For the text-containing cell, return its midpoint in (x, y) coordinate format. 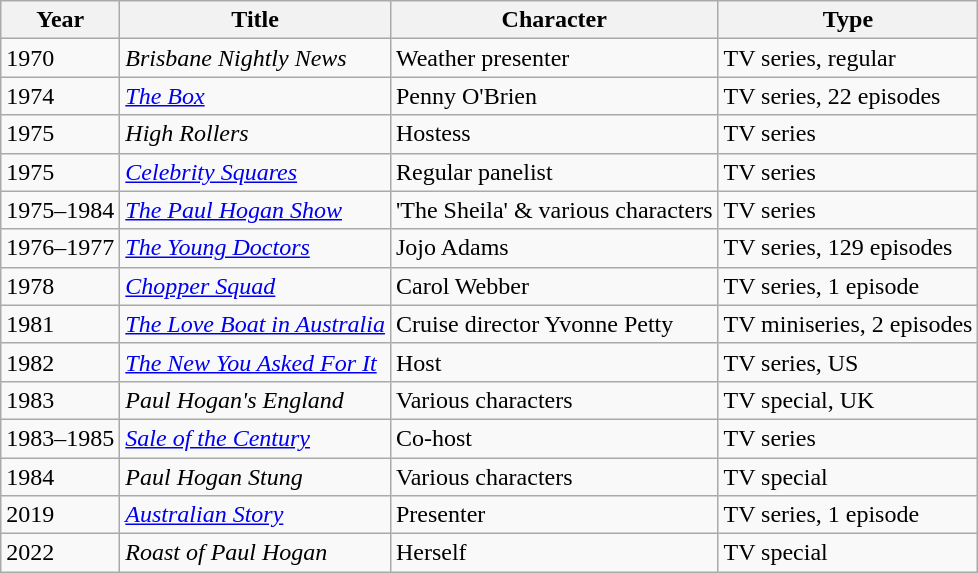
Weather presenter (554, 58)
Type (848, 20)
The Love Boat in Australia (256, 324)
The Paul Hogan Show (256, 210)
1982 (60, 362)
1975–1984 (60, 210)
Character (554, 20)
Host (554, 362)
Herself (554, 553)
TV series, regular (848, 58)
Paul Hogan's England (256, 400)
The New You Asked For It (256, 362)
TV series, 129 episodes (848, 248)
Roast of Paul Hogan (256, 553)
Jojo Adams (554, 248)
1974 (60, 96)
Celebrity Squares (256, 172)
2022 (60, 553)
Cruise director Yvonne Petty (554, 324)
2019 (60, 515)
The Box (256, 96)
Presenter (554, 515)
Chopper Squad (256, 286)
Year (60, 20)
TV special, UK (848, 400)
1981 (60, 324)
1983–1985 (60, 438)
TV miniseries, 2 episodes (848, 324)
Brisbane Nightly News (256, 58)
Penny O'Brien (554, 96)
Hostess (554, 134)
1984 (60, 477)
1983 (60, 400)
TV series, US (848, 362)
Australian Story (256, 515)
Paul Hogan Stung (256, 477)
1970 (60, 58)
TV series, 22 episodes (848, 96)
Sale of the Century (256, 438)
Title (256, 20)
The Young Doctors (256, 248)
1976–1977 (60, 248)
1978 (60, 286)
Regular panelist (554, 172)
High Rollers (256, 134)
'The Sheila' & various characters (554, 210)
Co-host (554, 438)
Carol Webber (554, 286)
